Provide the [x, y] coordinate of the cell's center where the given text is located.  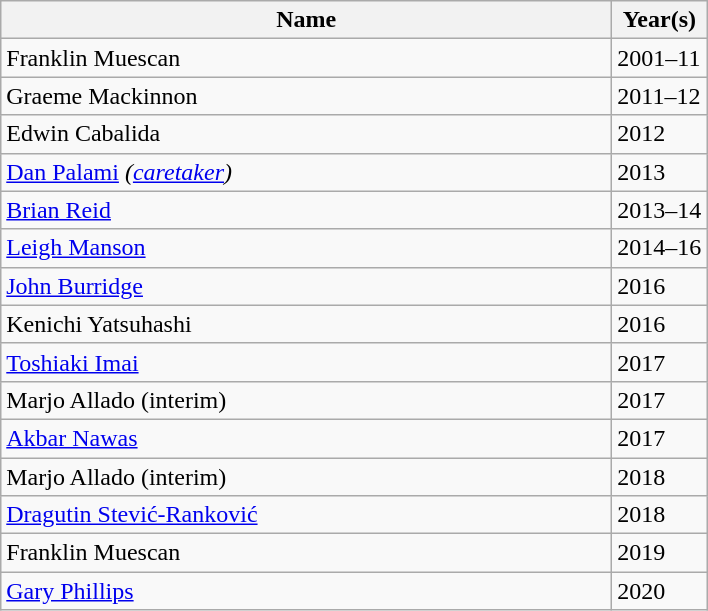
Year(s) [660, 20]
2013 [660, 172]
2001–11 [660, 58]
2011–12 [660, 96]
Dragutin Stević-Ranković [306, 515]
2013–14 [660, 210]
Graeme Mackinnon [306, 96]
2012 [660, 134]
Leigh Manson [306, 248]
Kenichi Yatsuhashi [306, 324]
Name [306, 20]
Edwin Cabalida [306, 134]
John Burridge [306, 286]
2020 [660, 591]
Dan Palami (caretaker) [306, 172]
Akbar Nawas [306, 438]
2014–16 [660, 248]
Toshiaki Imai [306, 362]
Brian Reid [306, 210]
Gary Phillips [306, 591]
2019 [660, 553]
